Output the [X, Y] coordinate of the center of the cell containing the given text.  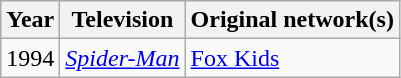
Television [122, 20]
1994 [30, 58]
Spider-Man [122, 58]
Original network(s) [292, 20]
Year [30, 20]
Fox Kids [292, 58]
